Pinpoint the cell where the given text exists, returning its [X, Y] midpoint coordinate. 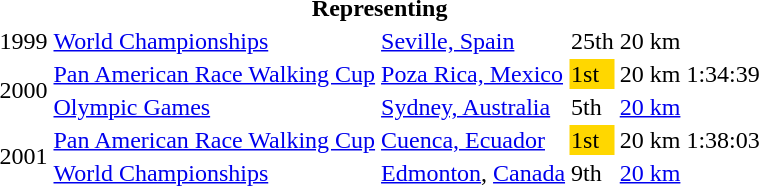
Cuenca, Ecuador [474, 140]
World Championships [214, 41]
Poza Rica, Mexico [474, 74]
Olympic Games [214, 107]
5th [593, 107]
Seville, Spain [474, 41]
Sydney, Australia [474, 107]
25th [593, 41]
